Return (X, Y) of the center of cell containing provided text 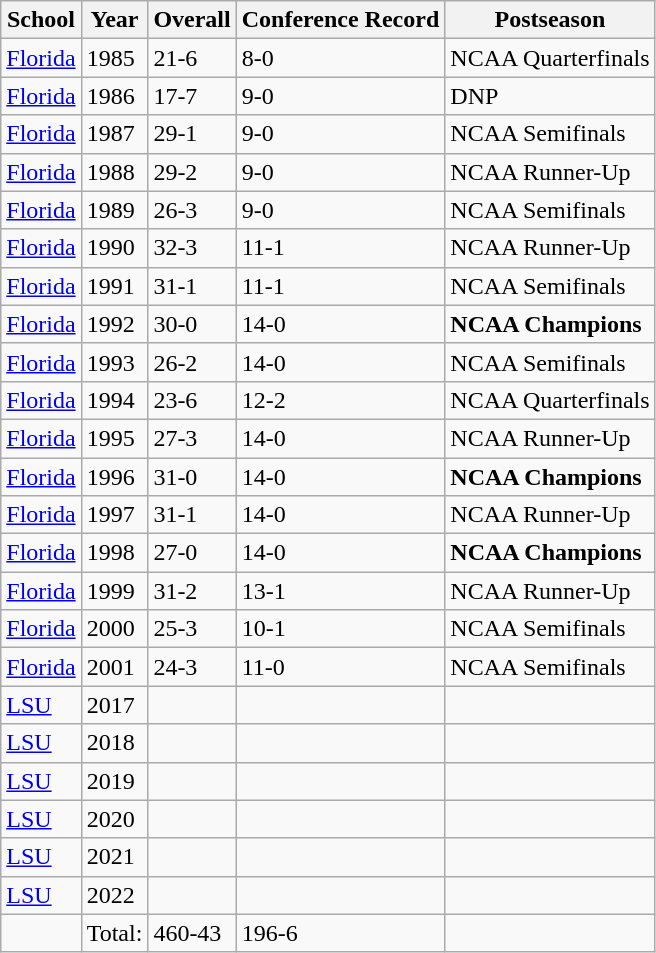
24-3 (192, 667)
31-2 (192, 591)
29-1 (192, 134)
27-3 (192, 438)
DNP (550, 96)
1992 (114, 324)
2017 (114, 705)
1997 (114, 515)
26-3 (192, 210)
25-3 (192, 629)
1994 (114, 400)
1998 (114, 553)
Total: (114, 933)
13-1 (340, 591)
30-0 (192, 324)
Year (114, 20)
26-2 (192, 362)
Postseason (550, 20)
29-2 (192, 172)
1999 (114, 591)
2021 (114, 857)
1985 (114, 58)
School (41, 20)
460-43 (192, 933)
21-6 (192, 58)
2018 (114, 743)
1990 (114, 248)
1988 (114, 172)
196-6 (340, 933)
10-1 (340, 629)
8-0 (340, 58)
Overall (192, 20)
2000 (114, 629)
1993 (114, 362)
27-0 (192, 553)
1989 (114, 210)
31-0 (192, 477)
Conference Record (340, 20)
1991 (114, 286)
12-2 (340, 400)
32-3 (192, 248)
1996 (114, 477)
17-7 (192, 96)
23-6 (192, 400)
1995 (114, 438)
1987 (114, 134)
2022 (114, 895)
2019 (114, 781)
2020 (114, 819)
1986 (114, 96)
11-0 (340, 667)
2001 (114, 667)
